Return [X, Y] of the center of cell containing provided text 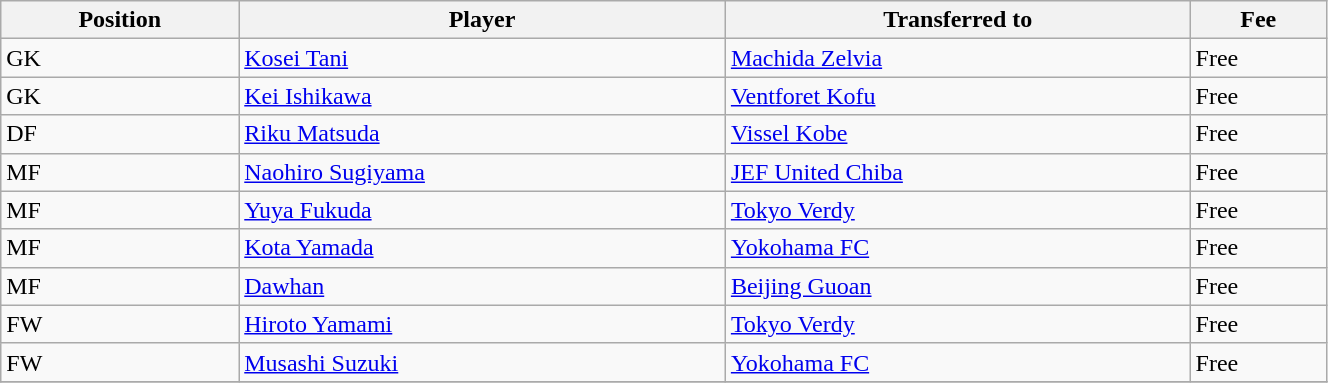
Hiroto Yamami [482, 324]
DF [120, 134]
Machida Zelvia [958, 58]
Dawhan [482, 286]
Ventforet Kofu [958, 96]
Kota Yamada [482, 248]
Kei Ishikawa [482, 96]
Vissel Kobe [958, 134]
Position [120, 20]
Transferred to [958, 20]
Yuya Fukuda [482, 210]
Naohiro Sugiyama [482, 172]
Player [482, 20]
Riku Matsuda [482, 134]
Kosei Tani [482, 58]
Fee [1258, 20]
Musashi Suzuki [482, 362]
JEF United Chiba [958, 172]
Beijing Guoan [958, 286]
